Pinpoint the cell where the given text exists, returning its [X, Y] midpoint coordinate. 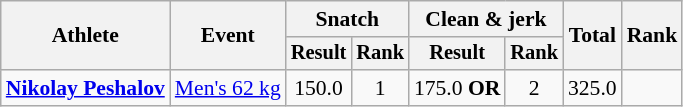
150.0 [319, 88]
175.0 OR [457, 88]
2 [534, 88]
325.0 [592, 88]
Men's 62 kg [228, 88]
Event [228, 36]
Clean & jerk [486, 19]
Athlete [86, 36]
1 [380, 88]
Nikolay Peshalov [86, 88]
Snatch [348, 19]
Total [592, 36]
